Return [X, Y] of the center of cell containing provided text 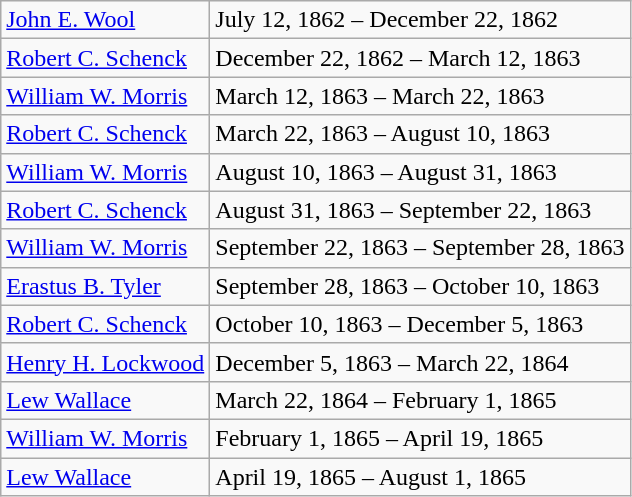
September 28, 1863 – October 10, 1863 [420, 286]
March 22, 1864 – February 1, 1865 [420, 400]
March 12, 1863 – March 22, 1863 [420, 96]
March 22, 1863 – August 10, 1863 [420, 134]
December 22, 1862 – March 12, 1863 [420, 58]
December 5, 1863 – March 22, 1864 [420, 362]
August 10, 1863 – August 31, 1863 [420, 172]
John E. Wool [106, 20]
July 12, 1862 – December 22, 1862 [420, 20]
April 19, 1865 – August 1, 1865 [420, 477]
Erastus B. Tyler [106, 286]
February 1, 1865 – April 19, 1865 [420, 438]
October 10, 1863 – December 5, 1863 [420, 324]
August 31, 1863 – September 22, 1863 [420, 210]
Henry H. Lockwood [106, 362]
September 22, 1863 – September 28, 1863 [420, 248]
